Identify which cell holds the provided text, then report its [X, Y] central coordinate. 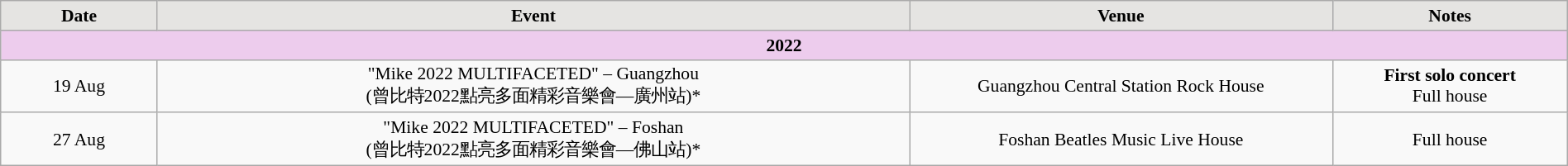
Venue [1121, 16]
"Mike 2022 MULTIFACETED" – Guangzhou(曾比特2022點亮多面精彩音樂會—廣州站)* [533, 86]
Date [79, 16]
Guangzhou Central Station Rock House [1121, 86]
Event [533, 16]
27 Aug [79, 140]
First solo concertFull house [1450, 86]
2022 [784, 45]
19 Aug [79, 86]
"Mike 2022 MULTIFACETED" – Foshan(曾比特2022點亮多面精彩音樂會—佛山站)* [533, 140]
Foshan Beatles Music Live House [1121, 140]
Notes [1450, 16]
Full house [1450, 140]
